Detect which cell encompasses the target text, then output its (x, y) center coordinate. 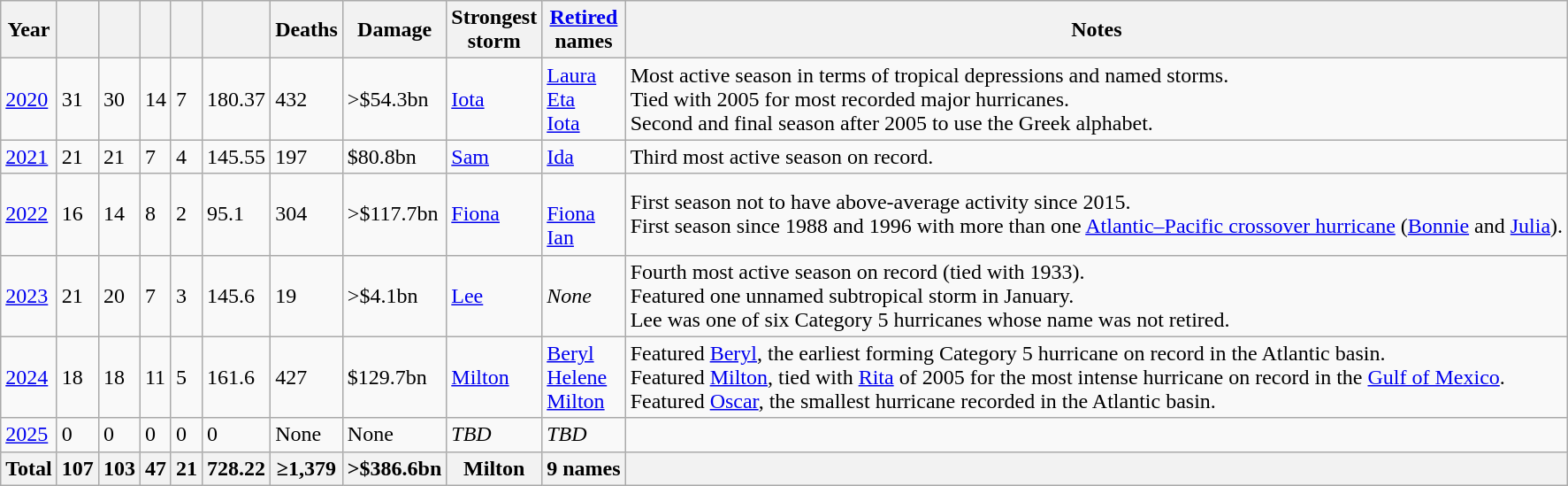
2025 (29, 435)
5 (186, 377)
2024 (29, 377)
103 (119, 468)
197 (307, 157)
2020 (29, 99)
Iota (494, 99)
>$4.1bn (394, 296)
≥1,379 (307, 468)
Fiona (494, 214)
20 (119, 296)
11 (156, 377)
8 (156, 214)
Notes (1097, 30)
180.37 (237, 99)
Ida (584, 157)
Deaths (307, 30)
Fiona Ian (584, 214)
>$54.3bn (394, 99)
31 (78, 99)
19 (307, 296)
3 (186, 296)
Strongeststorm (494, 30)
16 (78, 214)
107 (78, 468)
161.6 (237, 377)
2023 (29, 296)
2 (186, 214)
Beryl Helene Milton (584, 377)
9 names (584, 468)
432 (307, 99)
30 (119, 99)
145.55 (237, 157)
728.22 (237, 468)
2021 (29, 157)
304 (307, 214)
Retirednames (584, 30)
Third most active season on record. (1097, 157)
427 (307, 377)
Total (29, 468)
4 (186, 157)
47 (156, 468)
2022 (29, 214)
>$117.7bn (394, 214)
Damage (394, 30)
>$386.6bn (394, 468)
$129.7bn (394, 377)
95.1 (237, 214)
Sam (494, 157)
Lee (494, 296)
145.6 (237, 296)
Year (29, 30)
$80.8bn (394, 157)
Laura Eta Iota (584, 99)
